Provide the [x, y] coordinate of the cell's center where the given text is located.  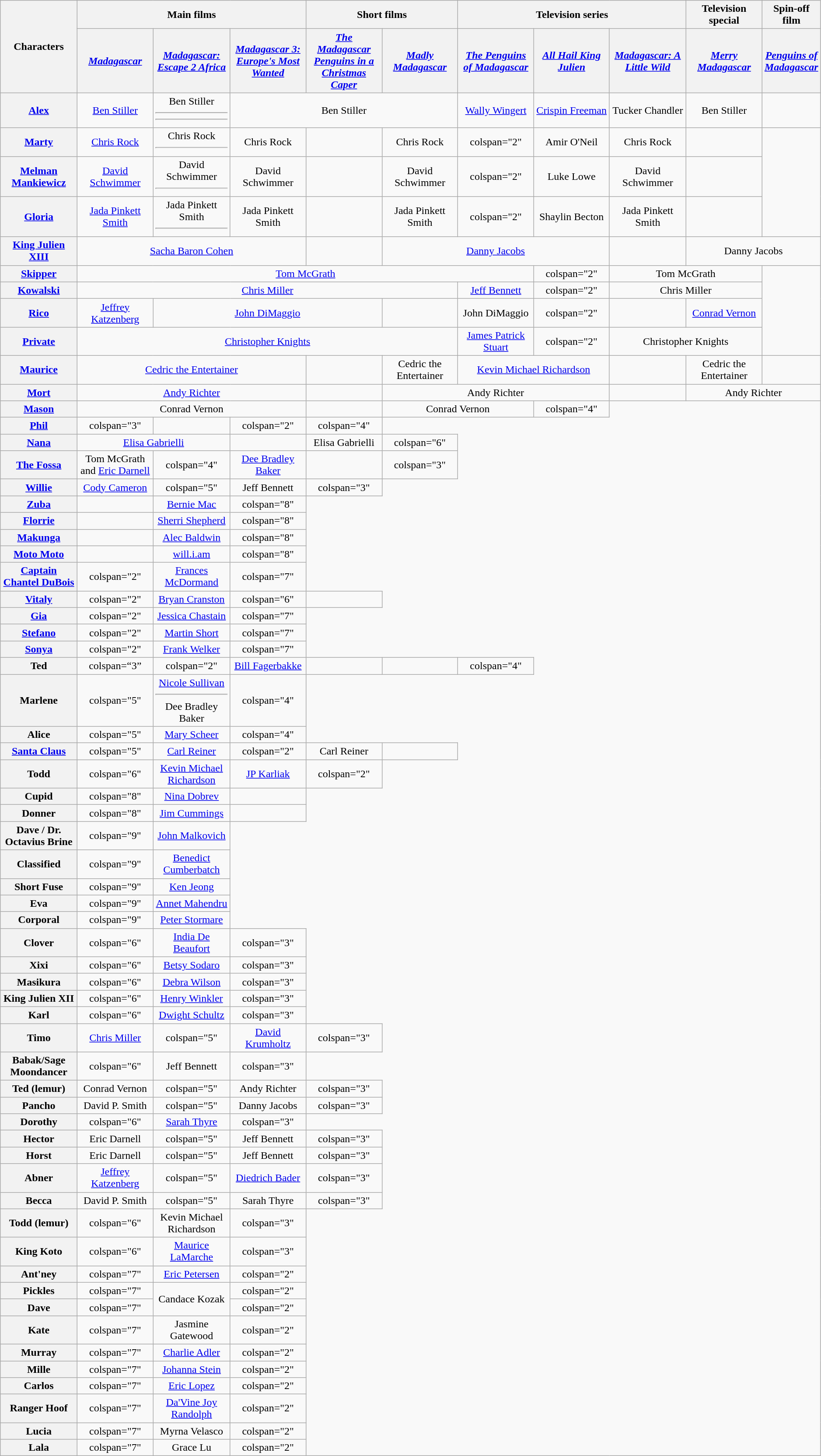
King Julien XIII [39, 251]
Charlie Adler [192, 1352]
Jasmine Gatewood [192, 1330]
Alice [39, 735]
Mary Scheer [192, 735]
Pancho [39, 1105]
Dee Bradley Baker [268, 465]
Johanna Stein [192, 1369]
Sacha Baron Cohen [192, 251]
Karl [39, 1015]
Television series [572, 15]
Masikura [39, 982]
David Krumholtz [268, 1037]
Diedrich Bader [268, 1178]
Phil [39, 426]
Florrie [39, 521]
Madagascar: A Little Wild [648, 61]
Jim Cummings [192, 813]
Melman Mankiewicz [39, 176]
Crispin Freeman [571, 110]
Carlos [39, 1386]
JP Karliak [268, 774]
King Koto [39, 1252]
Skipper [39, 274]
Willie [39, 488]
Pickles [39, 1291]
Mort [39, 393]
Tom McGrath and Eric Darnell [115, 465]
Sherri Shepherd [192, 521]
Alec Baldwin [192, 537]
Bryan Cranston [192, 599]
Gloria [39, 217]
Mille [39, 1369]
John Malkovich [192, 836]
Dave / Dr. Octavius Brine [39, 836]
India De Beaufort [192, 943]
Spin-off film [791, 15]
The Madagascar Penguins in a Christmas Caper [344, 61]
Moto Moto [39, 554]
Becca [39, 1200]
Da'Vine Joy Randolph [192, 1408]
James Patrick Stuart [496, 341]
Madagascar:Escape 2 Africa [192, 61]
Eric Lopez [192, 1386]
Madagascar [115, 61]
Vitaly [39, 599]
Grace Lu [192, 1448]
Dwight Schultz [192, 1015]
Maurice [39, 369]
Private [39, 341]
All Hail King Julien [571, 61]
Lucia [39, 1431]
Cupid [39, 796]
Amir O'Neil [571, 142]
Todd (lemur) [39, 1223]
Dave [39, 1307]
Gia [39, 616]
Penguins of Madagascar [791, 61]
Bill Fagerbakke [268, 666]
Myrna Velasco [192, 1431]
Shaylin Becton [571, 217]
Kate [39, 1330]
Corporal [39, 920]
Timo [39, 1037]
Todd [39, 774]
Rico [39, 312]
Annet Mahendru [192, 903]
Donner [39, 813]
Clover [39, 943]
Santa Claus [39, 751]
Horst [39, 1155]
Zuba [39, 504]
Frances McDormand [192, 577]
Lala [39, 1448]
Debra Wilson [192, 982]
colspan=“3” [115, 666]
Eva [39, 903]
Babak/Sage Moondancer [39, 1066]
Merry Madagascar [724, 61]
Xixi [39, 965]
will.i.am [192, 554]
Short Fuse [39, 887]
Stefano [39, 632]
The Penguins of Madagascar [496, 61]
Nina Dobrev [192, 796]
Cody Cameron [115, 488]
Bernie Mac [192, 504]
Nicole SullivanDee Bradley Baker [192, 700]
Dorothy [39, 1122]
Maurice LaMarche [192, 1252]
Luke Lowe [571, 176]
Abner [39, 1178]
Kowalski [39, 290]
Marty [39, 142]
Classified [39, 864]
Martin Short [192, 632]
Captain Chantel DuBois [39, 577]
Ted (lemur) [39, 1089]
Ken Jeong [192, 887]
Mason [39, 409]
Nana [39, 442]
King Julien XII [39, 998]
Jessica Chastain [192, 616]
Characters [39, 46]
Madly Madagascar [420, 61]
Television special [724, 15]
Short films [381, 15]
Murray [39, 1352]
Alex [39, 110]
Main films [192, 15]
Ted [39, 666]
Ant'ney [39, 1274]
Wally Wingert [496, 110]
Benedict Cumberbatch [192, 864]
Ranger Hoof [39, 1408]
The Fossa [39, 465]
Betsy Sodaro [192, 965]
Sonya [39, 649]
Hector [39, 1139]
Tucker Chandler [648, 110]
Henry Winkler [192, 998]
Madagascar 3: Europe's Most Wanted [268, 61]
Eric Petersen [192, 1274]
Frank Welker [192, 649]
Makunga [39, 537]
Candace Kozak [192, 1299]
Marlene [39, 700]
Peter Stormare [192, 920]
